Find where the given text appears and provide that cell's center as [x, y] coordinate. 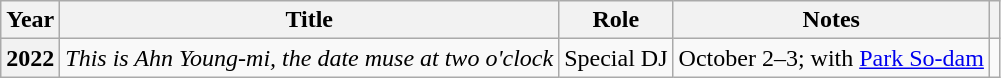
Notes [831, 20]
Year [30, 20]
This is Ahn Young-mi, the date muse at two o'clock [310, 58]
Role [616, 20]
October 2–3; with Park So-dam [831, 58]
Title [310, 20]
Special DJ [616, 58]
2022 [30, 58]
